Identify which cell holds the provided text, then report its (x, y) central coordinate. 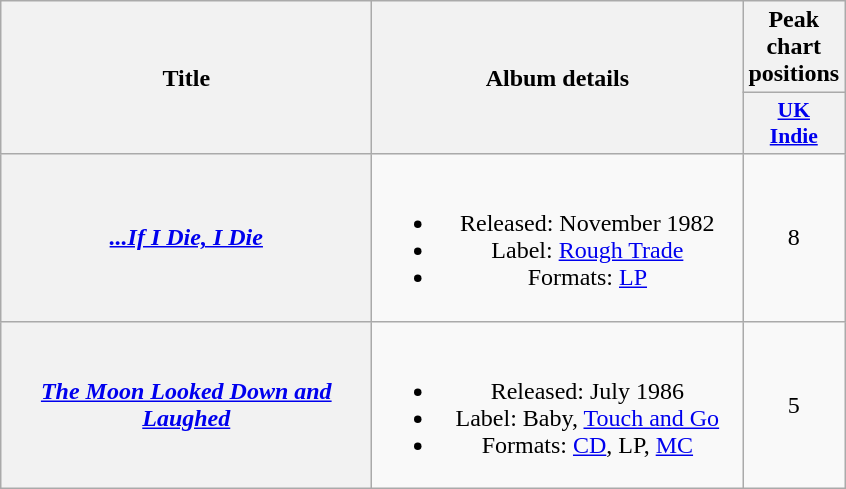
Peak chart positions (794, 47)
The Moon Looked Down and Laughed (186, 404)
Released: July 1986Label: Baby, Touch and GoFormats: CD, LP, MC (558, 404)
Title (186, 78)
8 (794, 238)
5 (794, 404)
Album details (558, 78)
UKIndie (794, 124)
...If I Die, I Die (186, 238)
Released: November 1982Label: Rough TradeFormats: LP (558, 238)
